For the text-containing cell, return its midpoint in [X, Y] coordinate format. 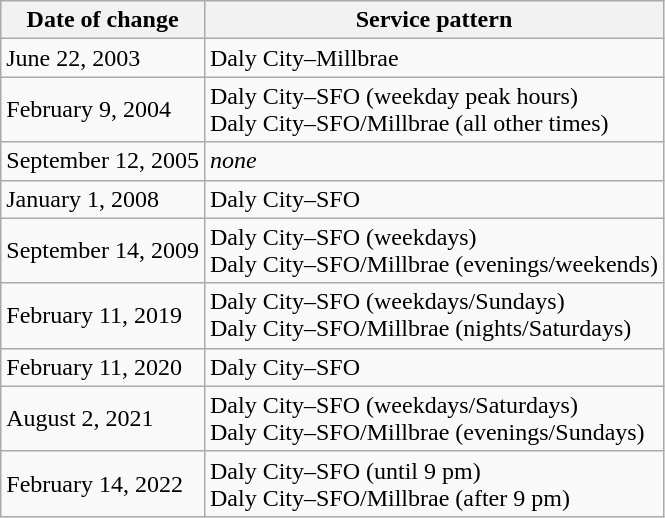
September 14, 2009 [103, 250]
Daly City–SFO (until 9 pm)Daly City–SFO/Millbrae (after 9 pm) [434, 484]
Date of change [103, 20]
Daly City–SFO (weekdays/Saturdays)Daly City–SFO/Millbrae (evenings/Sundays) [434, 418]
August 2, 2021 [103, 418]
Service pattern [434, 20]
June 22, 2003 [103, 58]
Daly City–SFO (weekdays)Daly City–SFO/Millbrae (evenings/weekends) [434, 250]
September 12, 2005 [103, 161]
Daly City–SFO (weekday peak hours)Daly City–SFO/Millbrae (all other times) [434, 110]
Daly City–SFO (weekdays/Sundays)Daly City–SFO/Millbrae (nights/Saturdays) [434, 316]
January 1, 2008 [103, 199]
February 11, 2020 [103, 367]
Daly City–Millbrae [434, 58]
none [434, 161]
February 9, 2004 [103, 110]
February 11, 2019 [103, 316]
February 14, 2022 [103, 484]
